Search for the cell housing the specified text and yield its (X, Y) center coordinate. 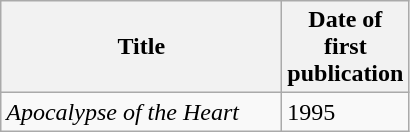
Date of firstpublication (346, 47)
Title (142, 47)
Apocalypse of the Heart (142, 112)
1995 (346, 112)
